Extract the (X, Y) coordinate from the center of the cell holding the provided text.  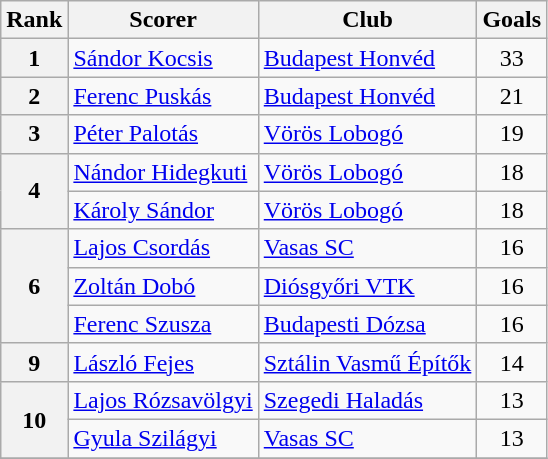
Péter Palotás (163, 134)
Károly Sándor (163, 210)
Zoltán Dobó (163, 286)
Gyula Szilágyi (163, 438)
Nándor Hidegkuti (163, 172)
6 (34, 286)
Sándor Kocsis (163, 58)
László Fejes (163, 362)
1 (34, 58)
Szegedi Haladás (368, 400)
Budapesti Dózsa (368, 324)
Rank (34, 20)
21 (512, 96)
Goals (512, 20)
Diósgyőri VTK (368, 286)
10 (34, 419)
2 (34, 96)
Ferenc Szusza (163, 324)
Lajos Csordás (163, 248)
Ferenc Puskás (163, 96)
Lajos Rózsavölgyi (163, 400)
Scorer (163, 20)
3 (34, 134)
14 (512, 362)
4 (34, 191)
19 (512, 134)
33 (512, 58)
Club (368, 20)
9 (34, 362)
Sztálin Vasmű Építők (368, 362)
